Pinpoint the cell where the given text exists, returning its (x, y) midpoint coordinate. 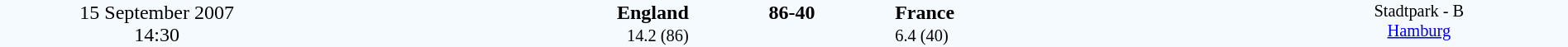
France (1082, 12)
Stadtpark - B Hamburg (1419, 23)
6.4 (40) (1082, 36)
England (501, 12)
86-40 (791, 12)
15 September 200714:30 (157, 23)
14.2 (86) (501, 36)
